Pinpoint the cell where the given text exists, returning its [x, y] midpoint coordinate. 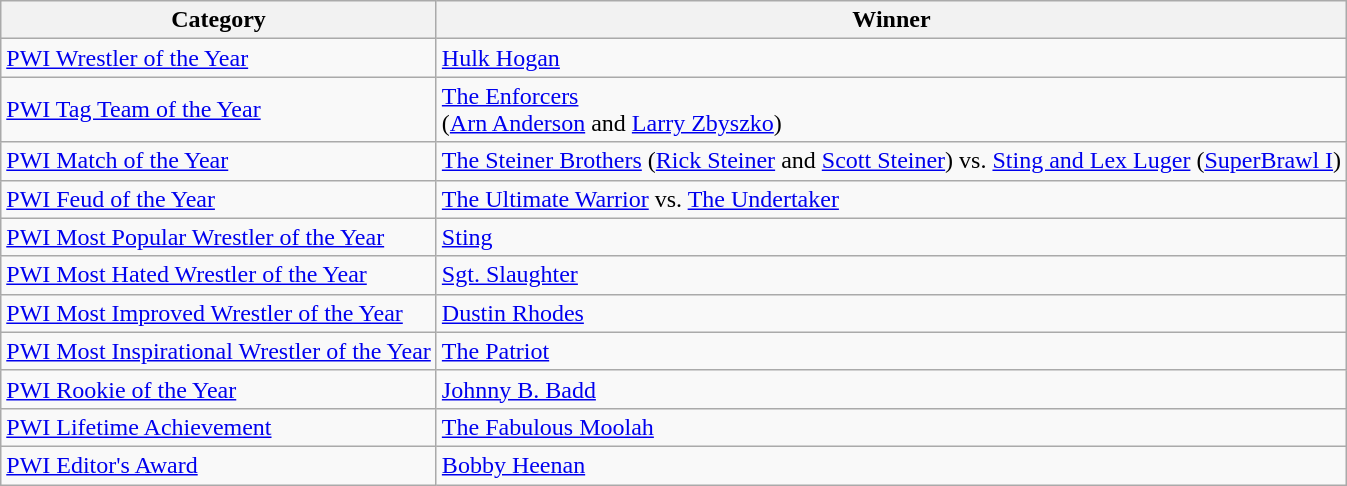
Johnny B. Badd [891, 389]
The Fabulous Moolah [891, 427]
PWI Editor's Award [219, 465]
PWI Most Popular Wrestler of the Year [219, 237]
PWI Match of the Year [219, 161]
PWI Most Hated Wrestler of the Year [219, 275]
PWI Most Improved Wrestler of the Year [219, 313]
Sgt. Slaughter [891, 275]
Bobby Heenan [891, 465]
PWI Most Inspirational Wrestler of the Year [219, 351]
Hulk Hogan [891, 58]
The Steiner Brothers (Rick Steiner and Scott Steiner) vs. Sting and Lex Luger (SuperBrawl I) [891, 161]
The Ultimate Warrior vs. The Undertaker [891, 199]
Dustin Rhodes [891, 313]
The Enforcers(Arn Anderson and Larry Zbyszko) [891, 110]
Sting [891, 237]
PWI Tag Team of the Year [219, 110]
Winner [891, 20]
PWI Wrestler of the Year [219, 58]
PWI Rookie of the Year [219, 389]
PWI Lifetime Achievement [219, 427]
PWI Feud of the Year [219, 199]
The Patriot [891, 351]
Category [219, 20]
